Determine the (X, Y) coordinate at the center of the cell enclosing the given text.  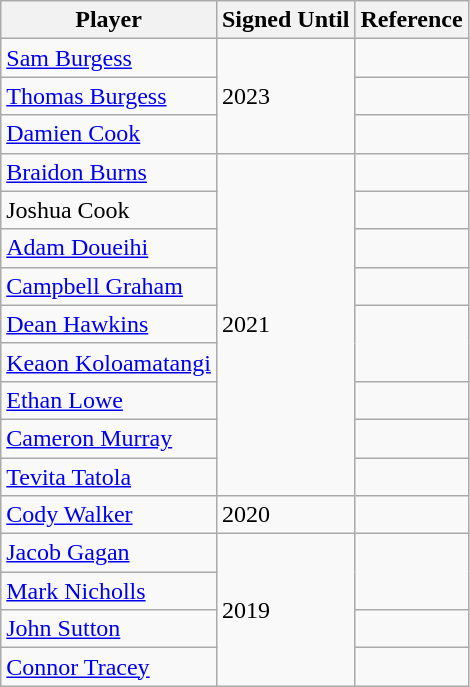
2023 (285, 96)
Dean Hawkins (109, 324)
Connor Tracey (109, 667)
Reference (412, 20)
Braidon Burns (109, 172)
Cody Walker (109, 515)
Damien Cook (109, 134)
John Sutton (109, 629)
2021 (285, 324)
Keaon Koloamatangi (109, 362)
Sam Burgess (109, 58)
Player (109, 20)
Tevita Tatola (109, 477)
Joshua Cook (109, 210)
Cameron Murray (109, 438)
Signed Until (285, 20)
Jacob Gagan (109, 553)
2020 (285, 515)
2019 (285, 610)
Thomas Burgess (109, 96)
Ethan Lowe (109, 400)
Adam Doueihi (109, 248)
Campbell Graham (109, 286)
Mark Nicholls (109, 591)
